Return the (X, Y) coordinate for the center point of the cell that contains the specified text.  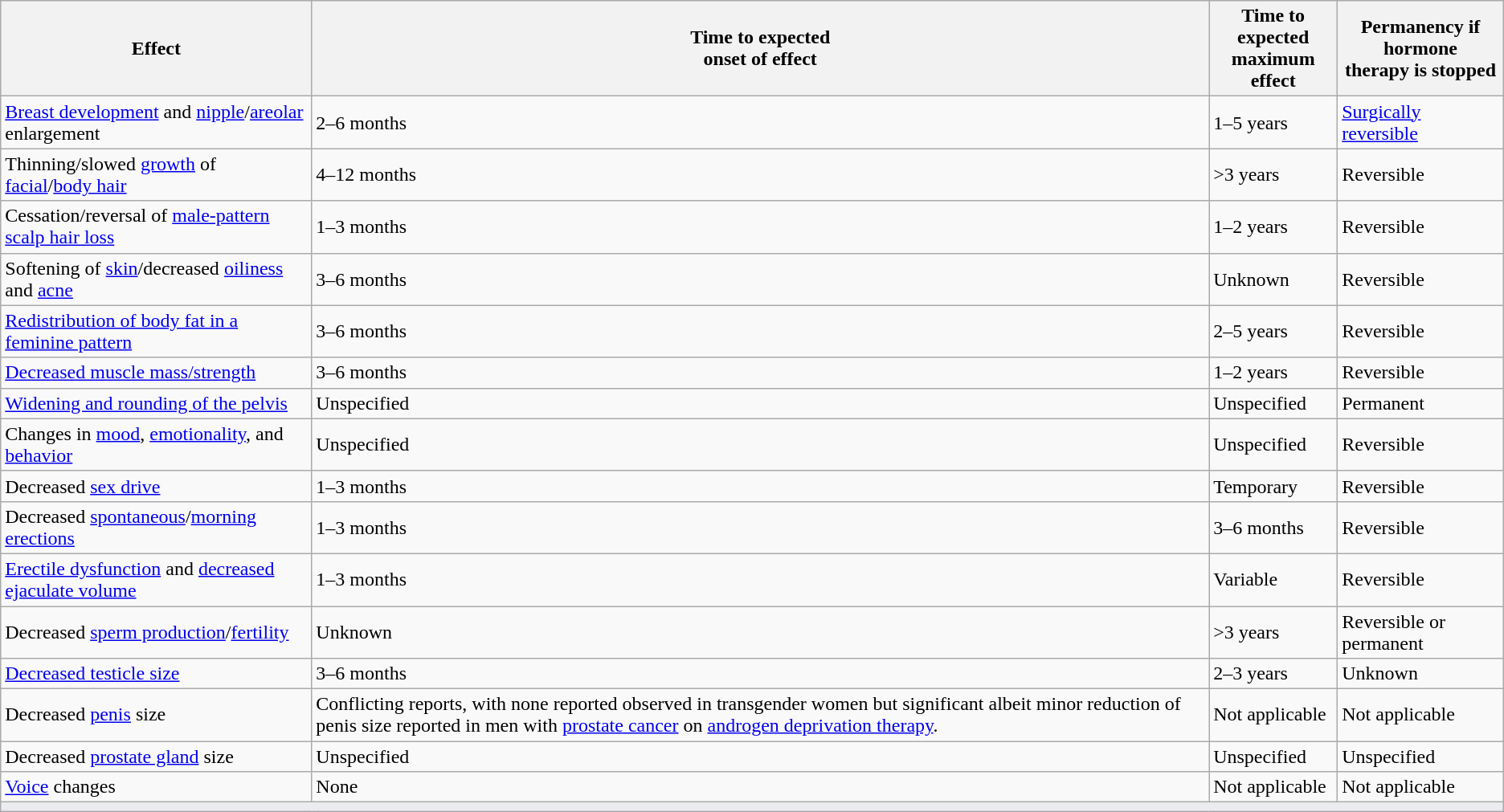
Time to expectedmaximum effect (1273, 48)
2–3 years (1273, 674)
Breast development and nipple/areolar enlargement (156, 122)
Decreased testicle size (156, 674)
None (760, 787)
Decreased sperm production/fertility (156, 631)
1–5 years (1273, 122)
Decreased prostate gland size (156, 757)
Variable (1273, 580)
Changes in mood, emotionality, and behavior (156, 445)
Surgically reversible (1420, 122)
Time to expectedonset of effect (760, 48)
Erectile dysfunction and decreased ejaculate volume (156, 580)
Voice changes (156, 787)
2–6 months (760, 122)
Reversible or permanent (1420, 631)
4–12 months (760, 175)
Cessation/reversal of male-pattern scalp hair loss (156, 226)
Decreased muscle mass/strength (156, 373)
Softening of skin/decreased oiliness and acne (156, 280)
Decreased spontaneous/morning erections (156, 527)
2–5 years (1273, 331)
Permanent (1420, 403)
Decreased sex drive (156, 486)
Permanency if hormonetherapy is stopped (1420, 48)
Temporary (1273, 486)
Decreased penis size (156, 715)
Effect (156, 48)
Thinning/slowed growth of facial/body hair (156, 175)
Widening and rounding of the pelvis (156, 403)
Redistribution of body fat in a feminine pattern (156, 331)
